Provide the (x, y) coordinate of the cell's center where the given text is located.  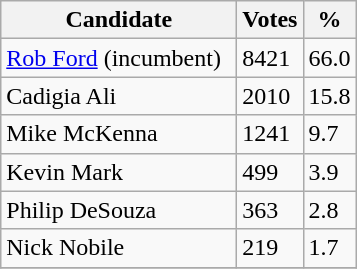
2010 (270, 96)
499 (270, 172)
8421 (270, 58)
Votes (270, 20)
1241 (270, 134)
% (330, 20)
9.7 (330, 134)
Rob Ford (incumbent) (119, 58)
66.0 (330, 58)
Mike McKenna (119, 134)
3.9 (330, 172)
2.8 (330, 210)
Candidate (119, 20)
Cadigia Ali (119, 96)
219 (270, 248)
Nick Nobile (119, 248)
Kevin Mark (119, 172)
363 (270, 210)
15.8 (330, 96)
Philip DeSouza (119, 210)
1.7 (330, 248)
